Output the (X, Y) coordinate of the center of the cell containing the given text.  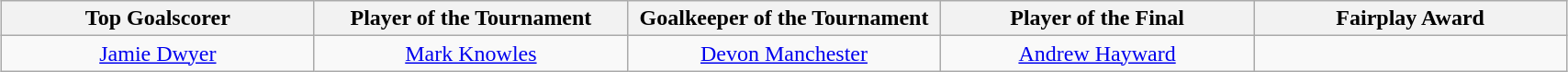
Fairplay Award (1410, 18)
Andrew Hayward (1098, 54)
Player of the Tournament (470, 18)
Mark Knowles (470, 54)
Player of the Final (1098, 18)
Devon Manchester (784, 54)
Top Goalscorer (158, 18)
Jamie Dwyer (158, 54)
Goalkeeper of the Tournament (784, 18)
